Extract the [X, Y] coordinate from the center of the cell holding the provided text.  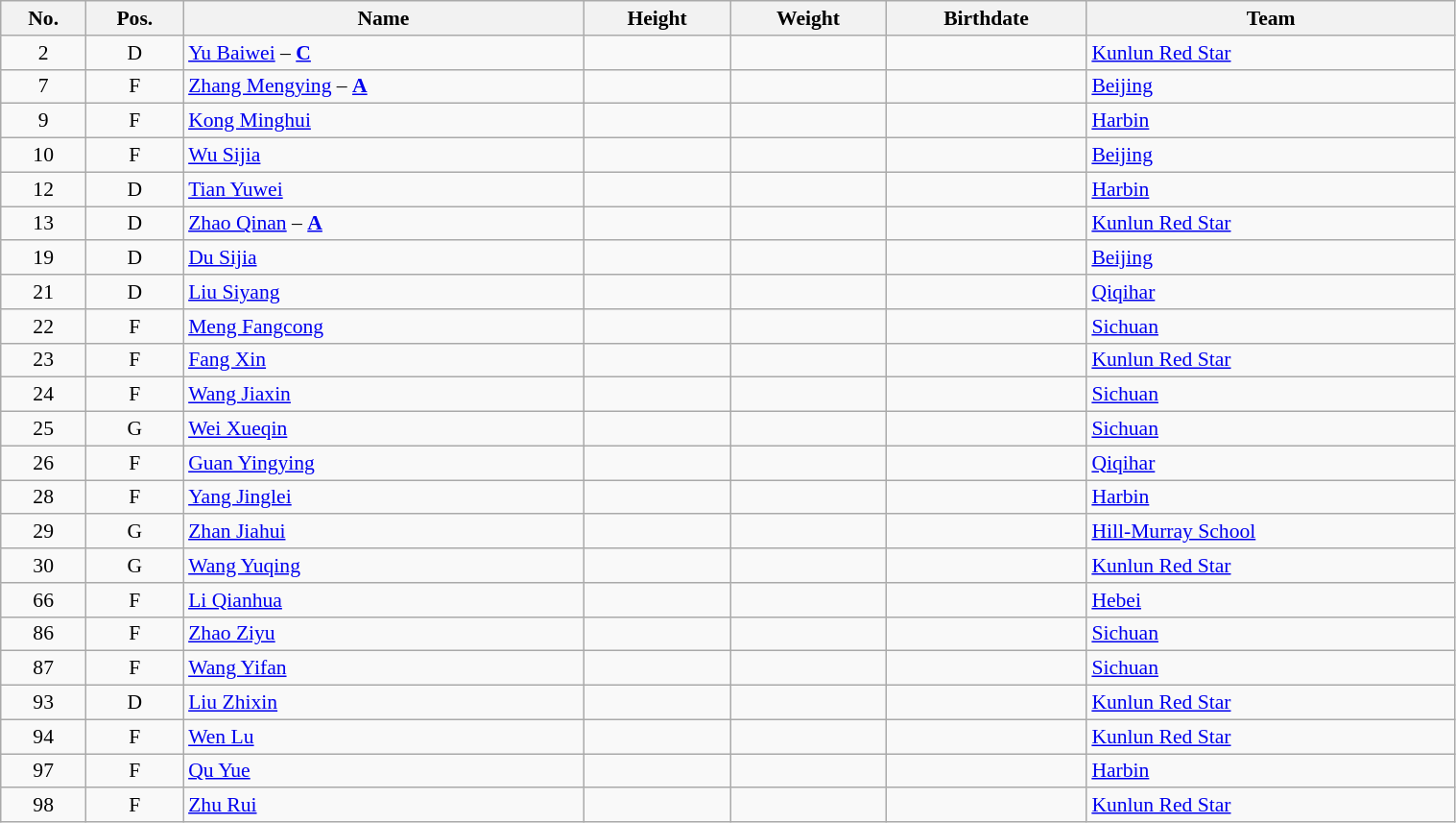
Zhao Ziyu [384, 634]
28 [44, 497]
Liu Zhixin [384, 703]
Zhan Jiahui [384, 532]
Wu Sijia [384, 156]
26 [44, 463]
30 [44, 566]
Wen Lu [384, 737]
21 [44, 292]
Yang Jinglei [384, 497]
98 [44, 806]
29 [44, 532]
Wang Yuqing [384, 566]
Pos. [135, 18]
Hill-Murray School [1271, 532]
97 [44, 771]
Du Sijia [384, 258]
Zhang Mengying – A [384, 86]
25 [44, 429]
12 [44, 189]
Li Qianhua [384, 600]
94 [44, 737]
Weight [808, 18]
87 [44, 668]
No. [44, 18]
9 [44, 121]
Zhao Qinan – A [384, 224]
Kong Minghui [384, 121]
Guan Yingying [384, 463]
Tian Yuwei [384, 189]
Name [384, 18]
7 [44, 86]
Yu Baiwei – C [384, 53]
Qu Yue [384, 771]
19 [44, 258]
Birthdate [987, 18]
Hebei [1271, 600]
Liu Siyang [384, 292]
24 [44, 395]
22 [44, 327]
86 [44, 634]
Wang Yifan [384, 668]
23 [44, 360]
13 [44, 224]
Zhu Rui [384, 806]
2 [44, 53]
93 [44, 703]
Meng Fangcong [384, 327]
Wang Jiaxin [384, 395]
Fang Xin [384, 360]
10 [44, 156]
Height [657, 18]
Team [1271, 18]
Wei Xueqin [384, 429]
66 [44, 600]
